Return the (X, Y) coordinate for the center point of the cell that contains the specified text.  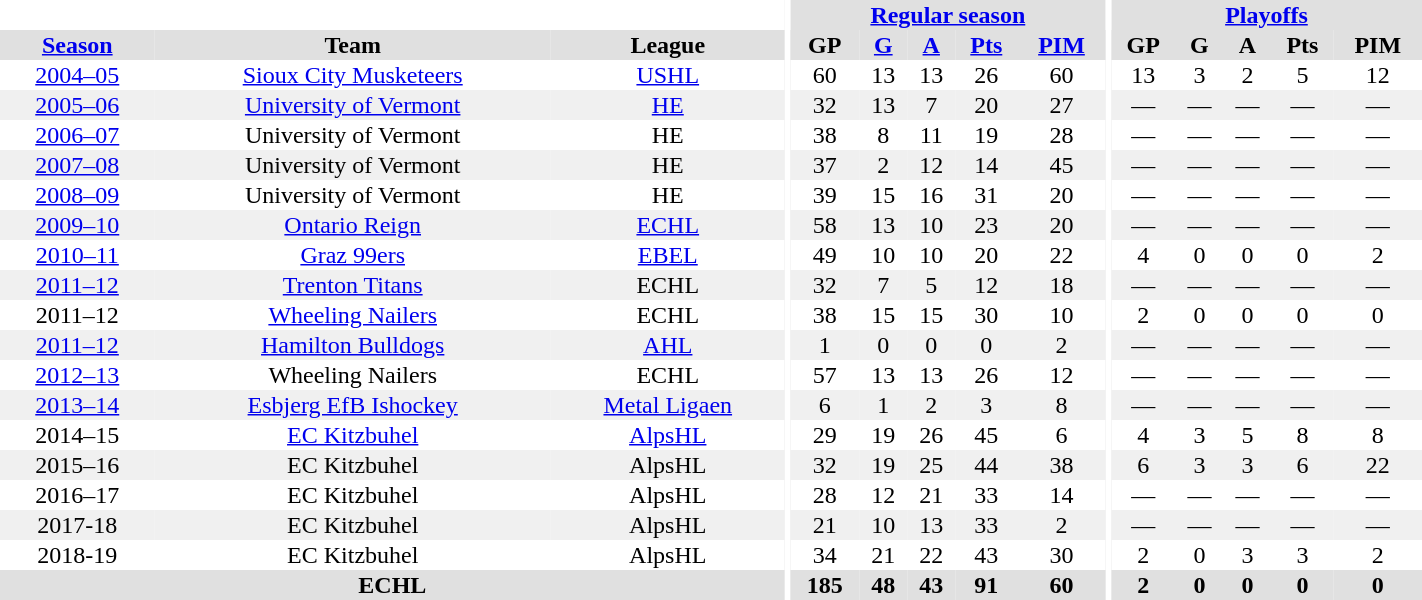
2005–06 (78, 105)
11 (931, 135)
AHL (668, 345)
31 (986, 195)
Metal Ligaen (668, 405)
58 (824, 225)
USHL (668, 75)
Graz 99ers (353, 255)
2008–09 (78, 195)
185 (824, 585)
91 (986, 585)
18 (1061, 285)
Regular season (948, 15)
2009–10 (78, 225)
EBEL (668, 255)
Esbjerg EfB Ishockey (353, 405)
44 (986, 465)
Trenton Titans (353, 285)
48 (883, 585)
2004–05 (78, 75)
16 (931, 195)
2015–16 (78, 465)
39 (824, 195)
49 (824, 255)
Team (353, 45)
Ontario Reign (353, 225)
2013–14 (78, 405)
Season (78, 45)
2007–08 (78, 165)
2006–07 (78, 135)
27 (1061, 105)
23 (986, 225)
25 (931, 465)
Sioux City Musketeers (353, 75)
League (668, 45)
37 (824, 165)
2012–13 (78, 375)
57 (824, 375)
2014–15 (78, 435)
2010–11 (78, 255)
Hamilton Bulldogs (353, 345)
29 (824, 435)
2017-18 (78, 525)
2018-19 (78, 555)
34 (824, 555)
2016–17 (78, 495)
Playoffs (1266, 15)
